Find where the given text appears and provide that cell's center as [x, y] coordinate. 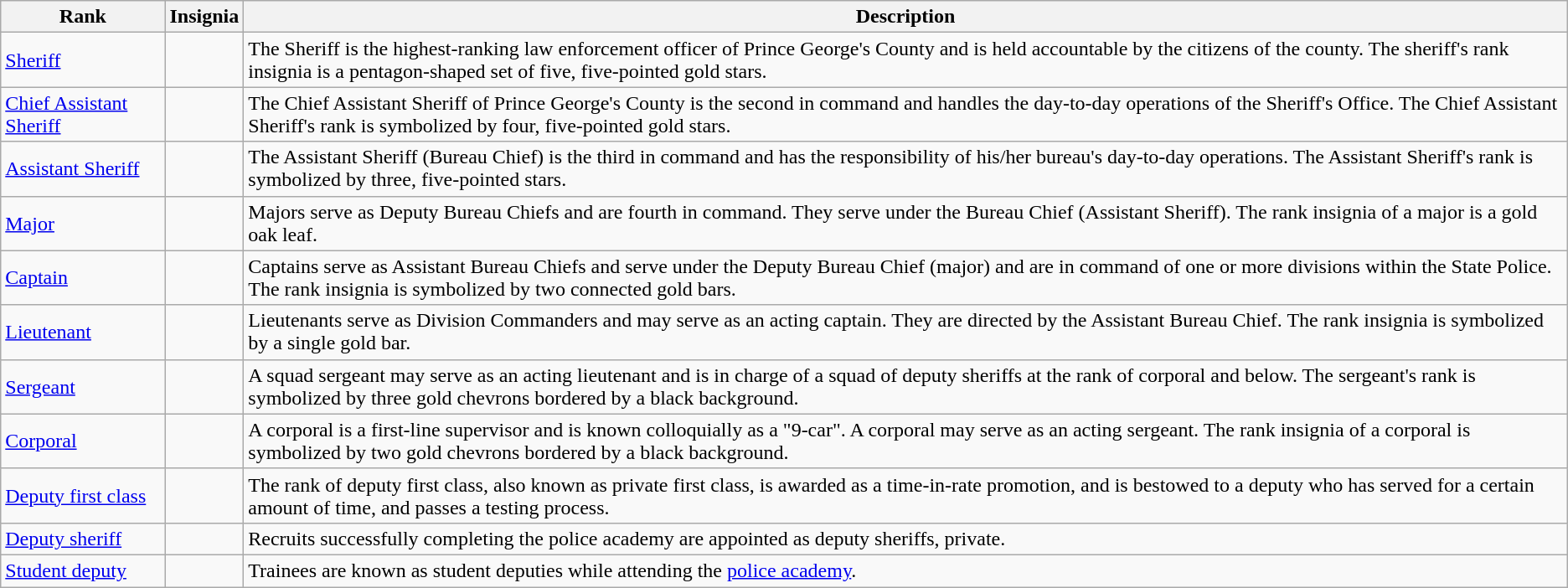
Description [905, 17]
Recruits successfully completing the police academy are appointed as deputy sheriffs, private. [905, 539]
Trainees are known as student deputies while attending the police academy. [905, 570]
Insignia [204, 17]
Sheriff [83, 60]
Major [83, 223]
Captain [83, 278]
Deputy first class [83, 496]
Deputy sheriff [83, 539]
Corporal [83, 441]
Lieutenant [83, 332]
Assistant Sheriff [83, 169]
Student deputy [83, 570]
Chief Assistant Sheriff [83, 114]
Sergeant [83, 387]
Rank [83, 17]
